Detect which cell encompasses the target text, then output its [X, Y] center coordinate. 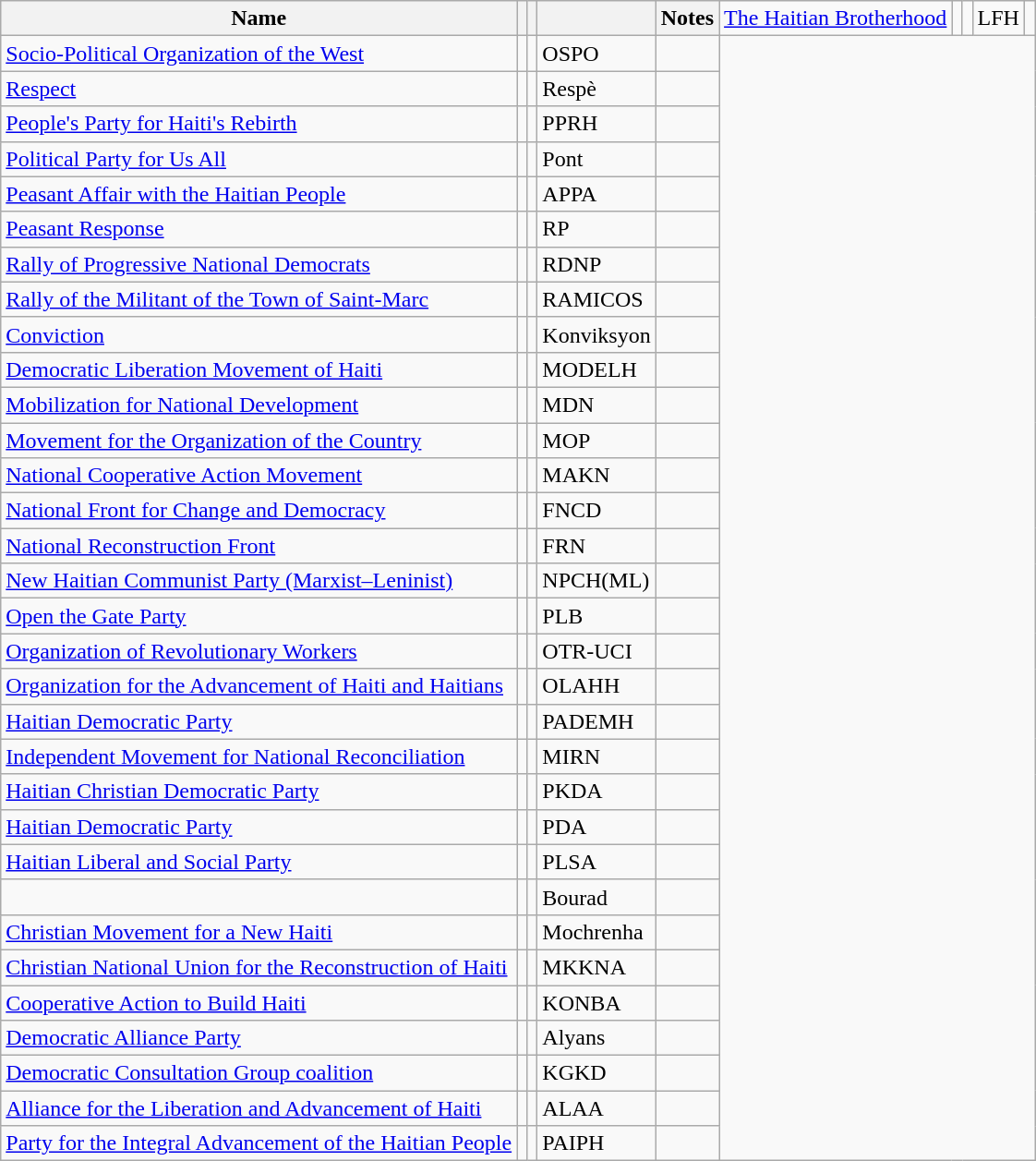
PDA [596, 827]
Haitian Liberal and Social Party [259, 862]
National Reconstruction Front [259, 546]
FNCD [596, 511]
MKKNA [596, 967]
Peasant Affair with the Haitian People [259, 194]
PAIPH [596, 1143]
OSPO [596, 54]
Christian Movement for a New Haiti [259, 932]
PLB [596, 616]
KONBA [596, 1002]
Haitian Christian Democratic Party [259, 792]
Political Party for Us All [259, 159]
PKDA [596, 792]
LFH [998, 18]
PADEMH [596, 721]
APPA [596, 194]
MIRN [596, 756]
ALAA [596, 1108]
Rally of Progressive National Democrats [259, 264]
Notes [687, 18]
Cooperative Action to Build Haiti [259, 1002]
Party for the Integral Advancement of the Haitian People [259, 1143]
FRN [596, 546]
OTR-UCI [596, 651]
KGKD [596, 1073]
Democratic Liberation Movement of Haiti [259, 369]
Democratic Alliance Party [259, 1038]
MAKN [596, 476]
The Haitian Brotherhood [836, 18]
Rally of the Militant of the Town of Saint-Marc [259, 299]
Respè [596, 89]
Konviksyon [596, 334]
Respect [259, 89]
PPRH [596, 124]
RP [596, 229]
Socio-Political Organization of the West [259, 54]
Mochrenha [596, 932]
RDNP [596, 264]
OLAHH [596, 686]
Christian National Union for the Reconstruction of Haiti [259, 967]
Movement for the Organization of the Country [259, 441]
Conviction [259, 334]
NPCH(ML) [596, 581]
People's Party for Haiti's Rebirth [259, 124]
MOP [596, 441]
Mobilization for National Development [259, 405]
Bourad [596, 897]
RAMICOS [596, 299]
Organization for the Advancement of Haiti and Haitians [259, 686]
Peasant Response [259, 229]
Pont [596, 159]
National Cooperative Action Movement [259, 476]
National Front for Change and Democracy [259, 511]
MODELH [596, 369]
PLSA [596, 862]
Organization of Revolutionary Workers [259, 651]
Alliance for the Liberation and Advancement of Haiti [259, 1108]
Alyans [596, 1038]
MDN [596, 405]
Democratic Consultation Group coalition [259, 1073]
Name [259, 18]
Open the Gate Party [259, 616]
New Haitian Communist Party (Marxist–Leninist) [259, 581]
Independent Movement for National Reconciliation [259, 756]
